Capture the cell that displays the provided text and extract its (x, y) central coordinate. 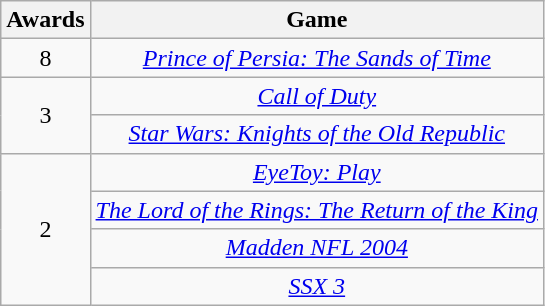
The Lord of the Rings: The Return of the King (316, 210)
Madden NFL 2004 (316, 248)
Awards (46, 20)
2 (46, 229)
8 (46, 58)
Game (316, 20)
Call of Duty (316, 96)
SSX 3 (316, 286)
3 (46, 115)
EyeToy: Play (316, 172)
Prince of Persia: The Sands of Time (316, 58)
Star Wars: Knights of the Old Republic (316, 134)
